Scan for the cell matching the given text and deliver its [x, y] coordinate at center. 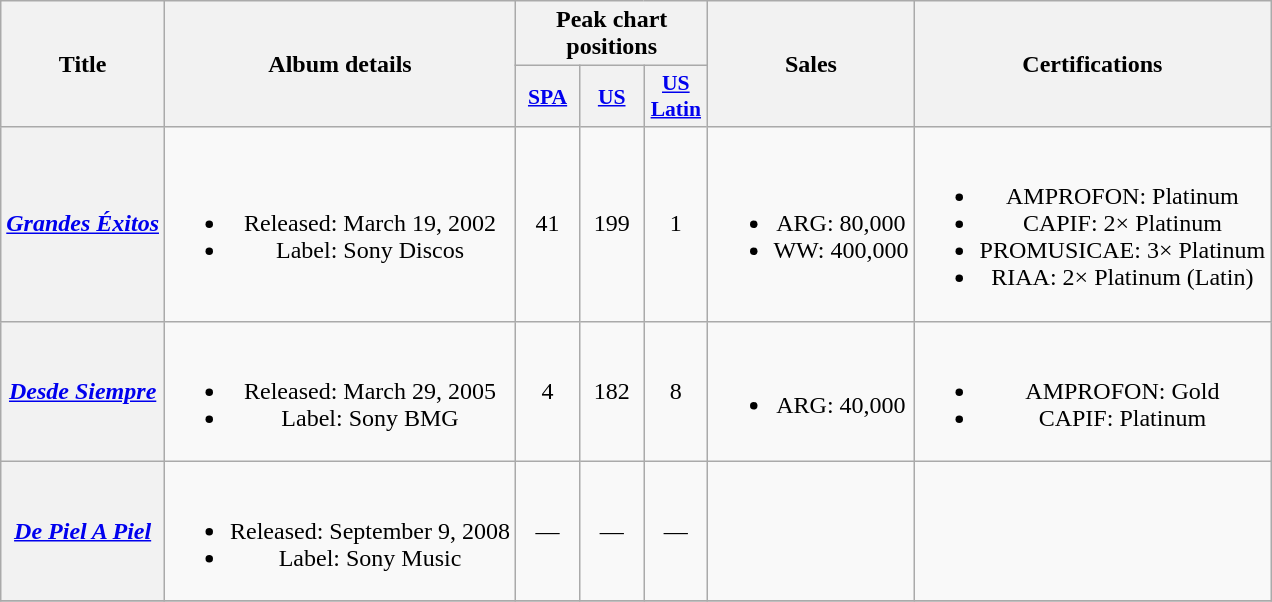
AMPROFON: PlatinumCAPIF: 2× PlatinumPROMUSICAE: 3× PlatinumRIAA: 2× Platinum (Latin) [1092, 224]
8 [676, 391]
Certifications [1092, 64]
De Piel A Piel [83, 531]
4 [548, 391]
ARG: 80,000WW: 400,000 [811, 224]
Released: March 29, 2005Label: Sony BMG [340, 391]
AMPROFON: GoldCAPIF: Platinum [1092, 391]
41 [548, 224]
199 [612, 224]
182 [612, 391]
Title [83, 64]
US [612, 96]
Released: September 9, 2008Label: Sony Music [340, 531]
Album details [340, 64]
Sales [811, 64]
SPA [548, 96]
Peak chart positions [612, 34]
Desde Siempre [83, 391]
ARG: 40,000 [811, 391]
1 [676, 224]
USLatin [676, 96]
Released: March 19, 2002Label: Sony Discos [340, 224]
Grandes Éxitos [83, 224]
